Locate the cell with the specified text and output its (X, Y) center coordinate. 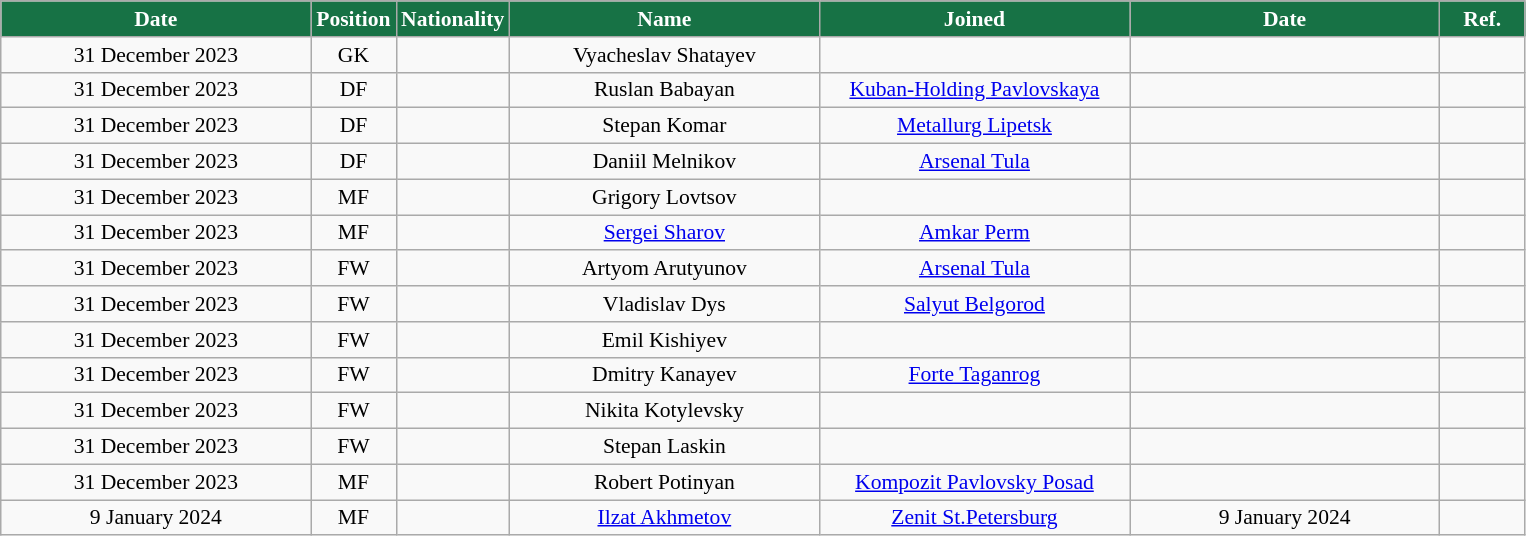
Amkar Perm (974, 233)
Nationality (452, 19)
Stepan Komar (664, 126)
Dmitry Kanayev (664, 375)
Forte Taganrog (974, 375)
Artyom Arutyunov (664, 269)
Robert Potinyan (664, 482)
Emil Kishiyev (664, 340)
Zenit St.Petersburg (974, 518)
Nikita Kotylevsky (664, 411)
Salyut Belgorod (974, 304)
Position (354, 19)
GK (354, 55)
Metallurg Lipetsk (974, 126)
Ruslan Babayan (664, 90)
Sergei Sharov (664, 233)
Joined (974, 19)
Name (664, 19)
Kuban-Holding Pavlovskaya (974, 90)
Stepan Laskin (664, 447)
Kompozit Pavlovsky Posad (974, 482)
Vyacheslav Shatayev (664, 55)
Ilzat Akhmetov (664, 518)
Daniil Melnikov (664, 162)
Vladislav Dys (664, 304)
Ref. (1482, 19)
Grigory Lovtsov (664, 197)
